Locate the cell with the specified text and output its (X, Y) center coordinate. 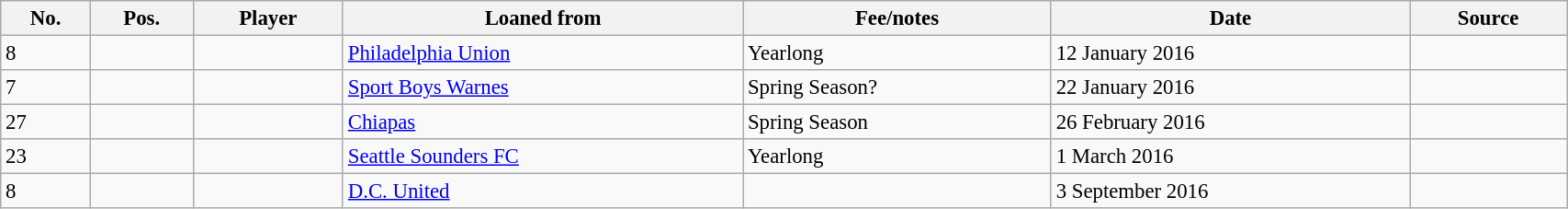
Loaned from (542, 18)
Fee/notes (897, 18)
23 (46, 157)
Seattle Sounders FC (542, 157)
12 January 2016 (1230, 53)
Philadelphia Union (542, 53)
D.C. United (542, 192)
27 (46, 122)
Sport Boys Warnes (542, 87)
1 March 2016 (1230, 157)
22 January 2016 (1230, 87)
No. (46, 18)
Player (268, 18)
Source (1488, 18)
Date (1230, 18)
3 September 2016 (1230, 192)
Spring Season (897, 122)
26 February 2016 (1230, 122)
7 (46, 87)
Spring Season? (897, 87)
Pos. (141, 18)
Chiapas (542, 122)
